Scan for the cell matching the given text and deliver its [x, y] coordinate at center. 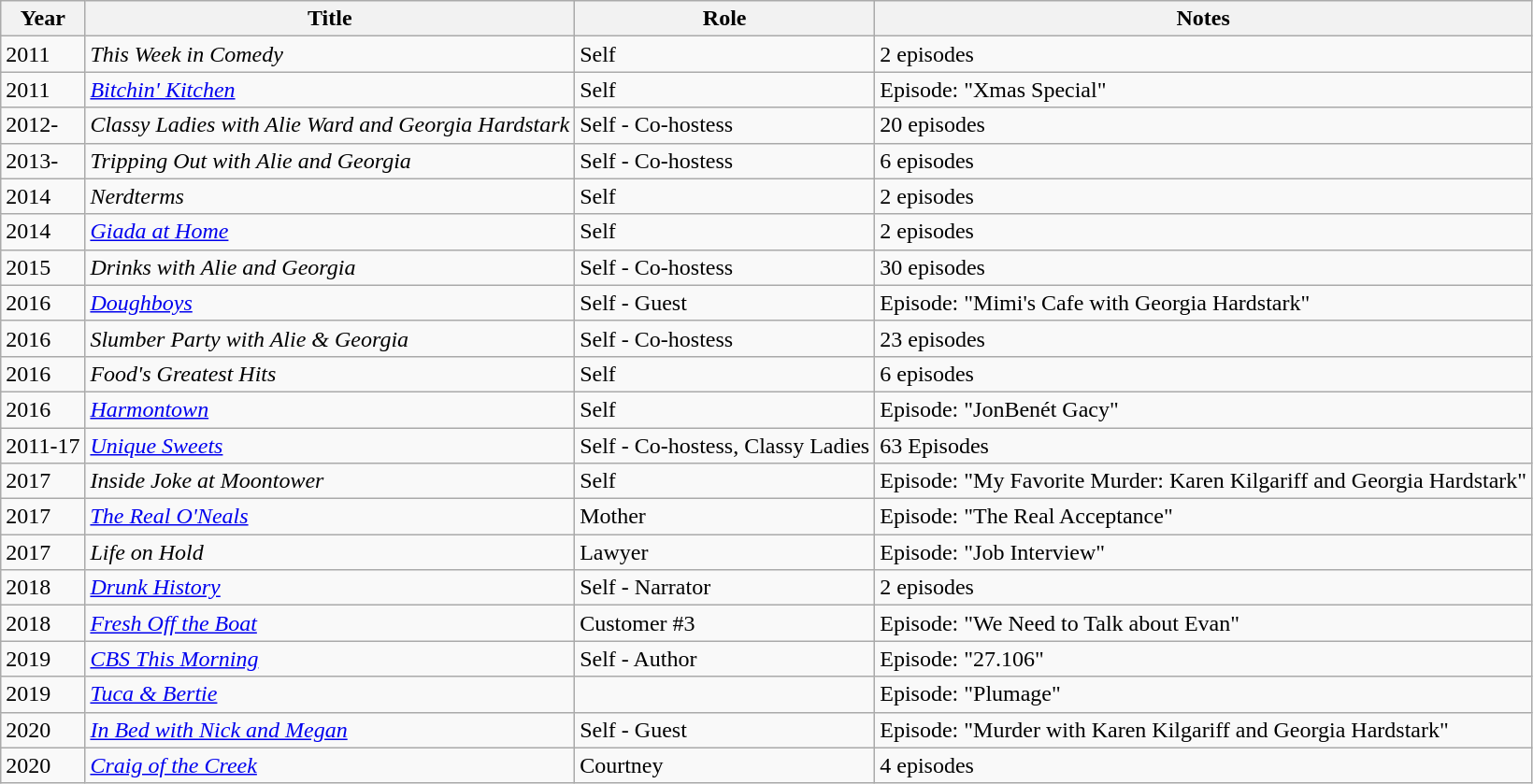
Mother [725, 517]
Courtney [725, 765]
Episode: "My Favorite Murder: Karen Kilgariff and Georgia Hardstark" [1204, 481]
In Bed with Nick and Megan [330, 730]
Title [330, 19]
Drinks with Alie and Georgia [330, 267]
Episode: "Murder with Karen Kilgariff and Georgia Hardstark" [1204, 730]
Self - Narrator [725, 588]
2015 [43, 267]
4 episodes [1204, 765]
Episode: "27.106" [1204, 659]
Self - Co-hostess, Classy Ladies [725, 446]
20 episodes [1204, 125]
CBS This Morning [330, 659]
Year [43, 19]
The Real O'Neals [330, 517]
Drunk History [330, 588]
Craig of the Creek [330, 765]
63 Episodes [1204, 446]
Harmontown [330, 409]
2012- [43, 125]
Episode: "JonBenét Gacy" [1204, 409]
2013- [43, 161]
Life on Hold [330, 552]
Unique Sweets [330, 446]
Episode: "Xmas Special" [1204, 90]
23 episodes [1204, 338]
Inside Joke at Moontower [330, 481]
Episode: "The Real Acceptance" [1204, 517]
Fresh Off the Boat [330, 623]
Classy Ladies with Alie Ward and Georgia Hardstark [330, 125]
Slumber Party with Alie & Georgia [330, 338]
Tripping Out with Alie and Georgia [330, 161]
Tuca & Bertie [330, 694]
Doughboys [330, 303]
30 episodes [1204, 267]
Giada at Home [330, 232]
Self - Author [725, 659]
Bitchin' Kitchen [330, 90]
2011-17 [43, 446]
This Week in Comedy [330, 54]
Episode: "We Need to Talk about Evan" [1204, 623]
Food's Greatest Hits [330, 374]
Role [725, 19]
Episode: "Job Interview" [1204, 552]
Episode: "Plumage" [1204, 694]
Nerdterms [330, 196]
Lawyer [725, 552]
Customer #3 [725, 623]
Episode: "Mimi's Cafe with Georgia Hardstark" [1204, 303]
Notes [1204, 19]
